Return the (x, y) coordinate for the center point of the cell that contains the specified text.  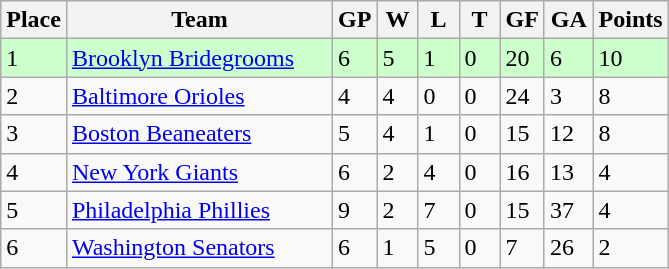
New York Giants (199, 172)
Boston Beaneaters (199, 134)
Team (199, 20)
Philadelphia Phillies (199, 210)
GF (522, 20)
W (398, 20)
Brooklyn Bridegrooms (199, 58)
Place (34, 20)
GA (568, 20)
16 (522, 172)
T (480, 20)
24 (522, 96)
9 (355, 210)
Baltimore Orioles (199, 96)
13 (568, 172)
26 (568, 248)
10 (630, 58)
L (438, 20)
Points (630, 20)
Washington Senators (199, 248)
20 (522, 58)
37 (568, 210)
GP (355, 20)
12 (568, 134)
